Search for the cell housing the specified text and yield its [X, Y] center coordinate. 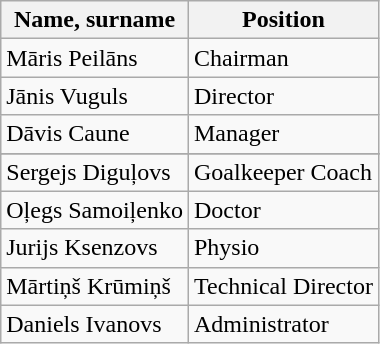
Daniels Ivanovs [95, 324]
Manager [283, 134]
Jānis Vuguls [95, 96]
Goalkeeper Coach [283, 172]
Name, surname [95, 20]
Jurijs Ksenzovs [95, 248]
Position [283, 20]
Administrator [283, 324]
Sergejs Diguļovs [95, 172]
Dāvis Caune [95, 134]
Physio [283, 248]
Director [283, 96]
Chairman [283, 58]
Oļegs Samoiļenko [95, 210]
Mārtiņš Krūmiņš [95, 286]
Māris Peilāns [95, 58]
Doctor [283, 210]
Technical Director [283, 286]
